Capture the cell that displays the provided text and extract its (x, y) central coordinate. 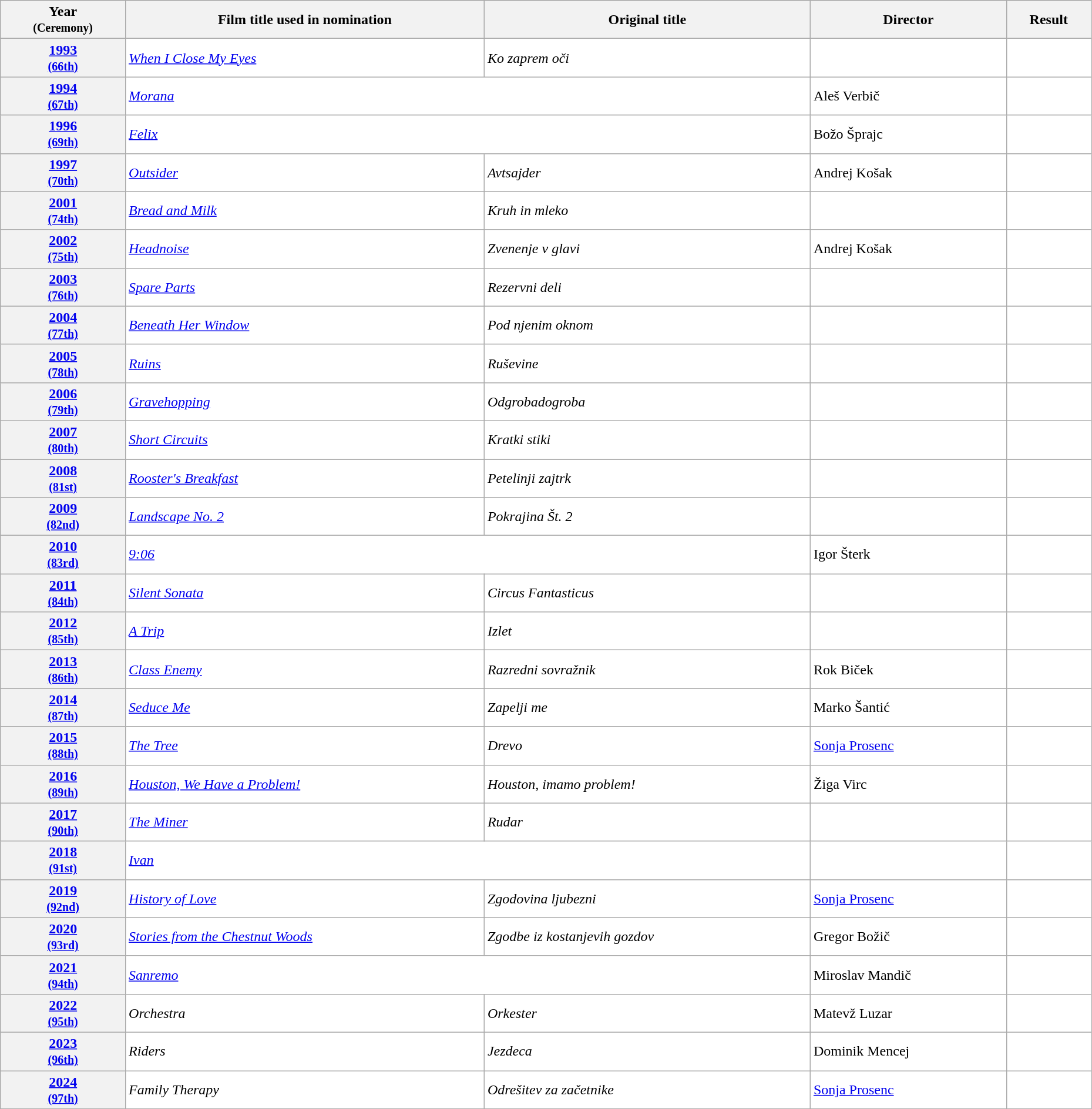
2009(82nd) (63, 517)
2021(94th) (63, 975)
2018(91st) (63, 860)
Houston, We Have a Problem! (305, 784)
2008(81st) (63, 478)
2023(96th) (63, 1051)
Silent Sonata (305, 593)
Beneath Her Window (305, 325)
2022(95th) (63, 1013)
Stories from the Chestnut Woods (305, 936)
Orkester (647, 1013)
Short Circuits (305, 439)
Circus Fantasticus (647, 593)
1993(66th) (63, 58)
A Trip (305, 631)
Dominik Mencej (908, 1051)
Result (1049, 20)
Rudar (647, 822)
Class Enemy (305, 670)
The Miner (305, 822)
Pod njenim oknom (647, 325)
2011(84th) (63, 593)
Film title used in nomination (305, 20)
2016(89th) (63, 784)
2020(93rd) (63, 936)
Odgrobadogroba (647, 402)
Zgodbe iz kostanjevih gozdov (647, 936)
Petelinji zajtrk (647, 478)
2014(87th) (63, 707)
1997(70th) (63, 173)
2001(74th) (63, 210)
Gravehopping (305, 402)
2006(79th) (63, 402)
Jezdeca (647, 1051)
Outsider (305, 173)
Seduce Me (305, 707)
Gregor Božič (908, 936)
Family Therapy (305, 1089)
Ruševine (647, 363)
Ivan (468, 860)
Razredni sovražnik (647, 670)
2005(78th) (63, 363)
2012(85th) (63, 631)
Landscape No. 2 (305, 517)
Original title (647, 20)
Rooster's Breakfast (305, 478)
Zvenenje v glavi (647, 249)
Headnoise (305, 249)
2013(86th) (63, 670)
Riders (305, 1051)
1994(67th) (63, 96)
Spare Parts (305, 287)
Žiga Virc (908, 784)
2003(76th) (63, 287)
The Tree (305, 746)
Matevž Luzar (908, 1013)
Kruh in mleko (647, 210)
2002(75th) (63, 249)
2010(83rd) (63, 554)
1996(69th) (63, 134)
Year(Ceremony) (63, 20)
2017(90th) (63, 822)
When I Close My Eyes (305, 58)
Marko Šantić (908, 707)
Igor Šterk (908, 554)
Izlet (647, 631)
Zgodovina ljubezni (647, 899)
Sanremo (468, 975)
Houston, imamo problem! (647, 784)
2007(80th) (63, 439)
Felix (468, 134)
Kratki stiki (647, 439)
Miroslav Mandič (908, 975)
Orchestra (305, 1013)
Rezervni deli (647, 287)
Drevo (647, 746)
Morana (468, 96)
Avtsajder (647, 173)
Božo Šprajc (908, 134)
Ko zaprem oči (647, 58)
Zapelji me (647, 707)
2024(97th) (63, 1089)
2015(88th) (63, 746)
Aleš Verbič (908, 96)
Director (908, 20)
Bread and Milk (305, 210)
Rok Biček (908, 670)
Pokrajina Št. 2 (647, 517)
Odrešitev za začetnike (647, 1089)
2019(92nd) (63, 899)
History of Love (305, 899)
9:06 (468, 554)
2004(77th) (63, 325)
Ruins (305, 363)
